Find where the given text appears and provide that cell's center as (X, Y) coordinate. 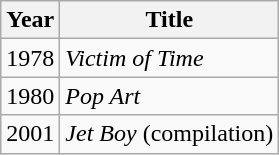
1978 (30, 58)
Jet Boy (compilation) (170, 134)
Pop Art (170, 96)
2001 (30, 134)
Year (30, 20)
Victim of Time (170, 58)
Title (170, 20)
1980 (30, 96)
